Output the (X, Y) coordinate of the center of the cell containing the given text.  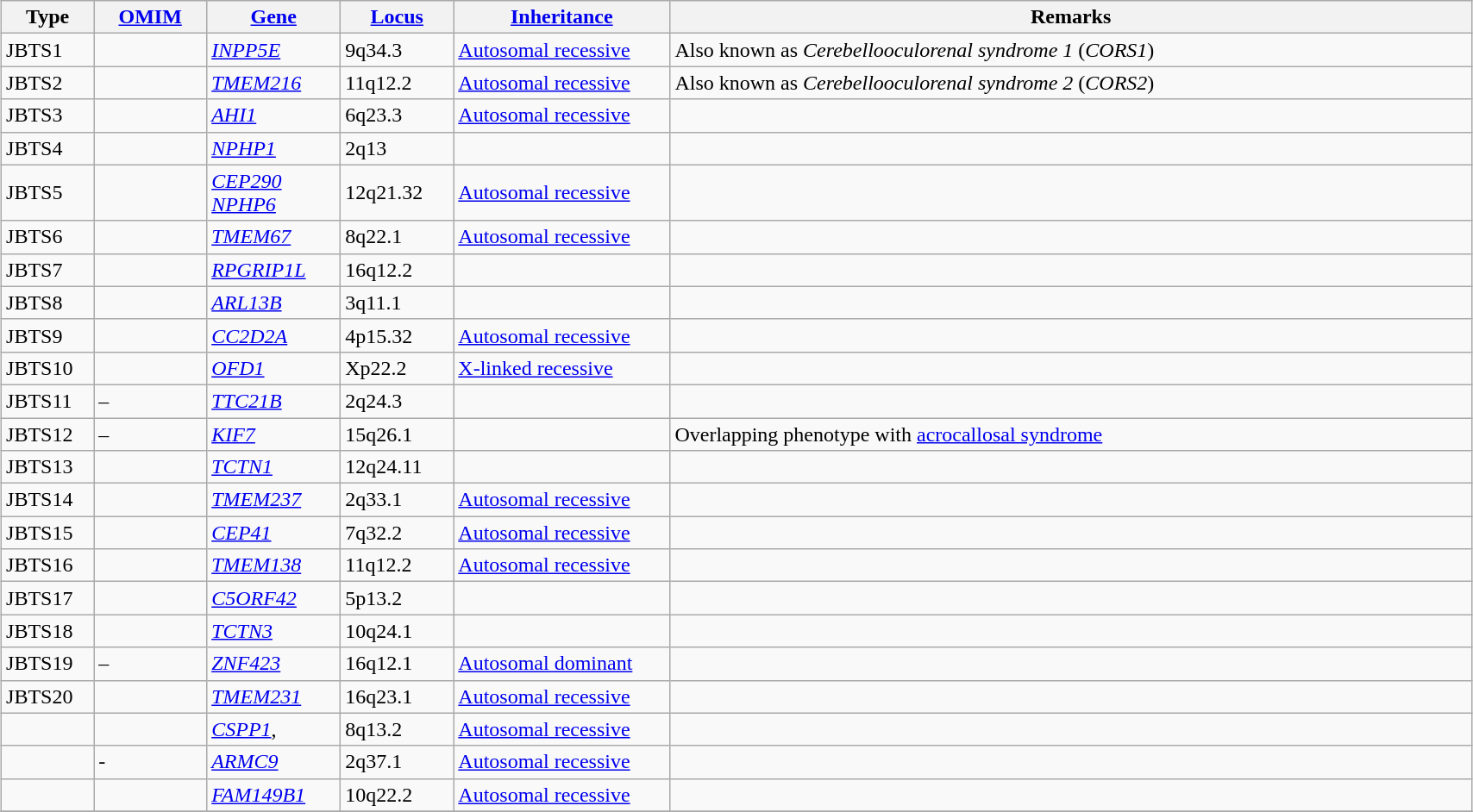
10q22.2 (397, 795)
12q24.11 (397, 467)
2q13 (397, 148)
Type (48, 17)
4p15.32 (397, 335)
Also known as Cerebellooculorenal syndrome 1 (CORS1) (1071, 50)
Locus (397, 17)
JBTS5 (48, 193)
JBTS1 (48, 50)
6q23.3 (397, 116)
16q12.1 (397, 664)
ARL13B (274, 303)
Gene (274, 17)
10q24.1 (397, 631)
FAM149B1 (274, 795)
JBTS15 (48, 533)
16q12.2 (397, 270)
OMIM (150, 17)
JBTS14 (48, 500)
TTC21B (274, 401)
Remarks (1071, 17)
8q22.1 (397, 237)
JBTS13 (48, 467)
CEP290NPHP6 (274, 193)
TMEM67 (274, 237)
Xp22.2 (397, 368)
CC2D2A (274, 335)
JBTS20 (48, 696)
Also known as Cerebellooculorenal syndrome 2 (CORS2) (1071, 83)
JBTS16 (48, 565)
JBTS9 (48, 335)
Inheritance (562, 17)
2q37.1 (397, 762)
JBTS19 (48, 664)
9q34.3 (397, 50)
JBTS8 (48, 303)
8q13.2 (397, 729)
JBTS11 (48, 401)
JBTS4 (48, 148)
TMEM237 (274, 500)
JBTS12 (48, 434)
TMEM231 (274, 696)
JBTS3 (48, 116)
ZNF423 (274, 664)
TMEM216 (274, 83)
JBTS17 (48, 598)
16q23.1 (397, 696)
Overlapping phenotype with acrocallosal syndrome (1071, 434)
C5ORF42 (274, 598)
JBTS6 (48, 237)
TCTN1 (274, 467)
5p13.2 (397, 598)
JBTS10 (48, 368)
2q33.1 (397, 500)
ARMC9 (274, 762)
JBTS7 (48, 270)
TCTN3 (274, 631)
RPGRIP1L (274, 270)
- (150, 762)
12q21.32 (397, 193)
2q24.3 (397, 401)
NPHP1 (274, 148)
INPP5E (274, 50)
CEP41 (274, 533)
JBTS18 (48, 631)
OFD1 (274, 368)
7q32.2 (397, 533)
3q11.1 (397, 303)
Autosomal dominant (562, 664)
X-linked recessive (562, 368)
15q26.1 (397, 434)
TMEM138 (274, 565)
KIF7 (274, 434)
JBTS2 (48, 83)
CSPP1, (274, 729)
AHI1 (274, 116)
